Find where the given text appears and provide that cell's center as [x, y] coordinate. 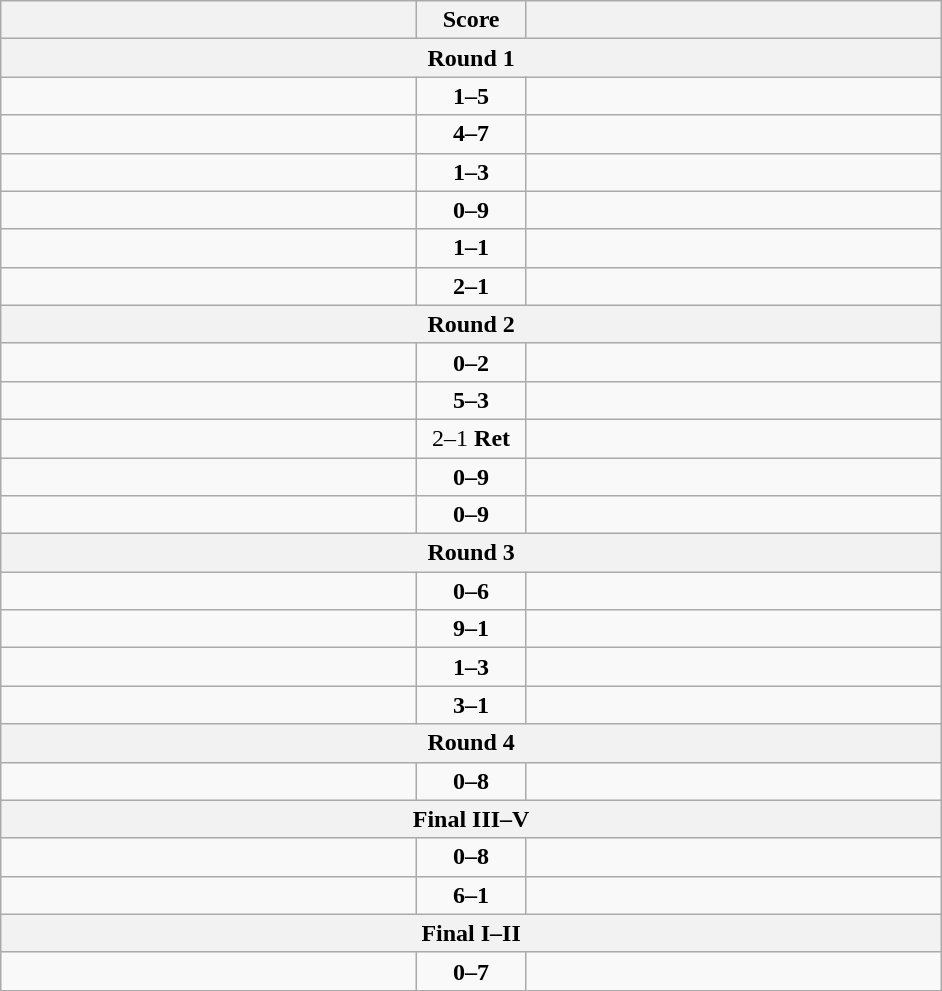
Round 3 [472, 553]
Round 2 [472, 324]
1–5 [472, 96]
Round 1 [472, 58]
Score [472, 20]
Round 4 [472, 743]
3–1 [472, 705]
0–7 [472, 971]
2–1 Ret [472, 438]
2–1 [472, 286]
0–6 [472, 591]
1–1 [472, 248]
5–3 [472, 400]
6–1 [472, 895]
Final III–V [472, 819]
4–7 [472, 134]
9–1 [472, 629]
Final I–II [472, 933]
0–2 [472, 362]
